For the text-containing cell, return its midpoint in (x, y) coordinate format. 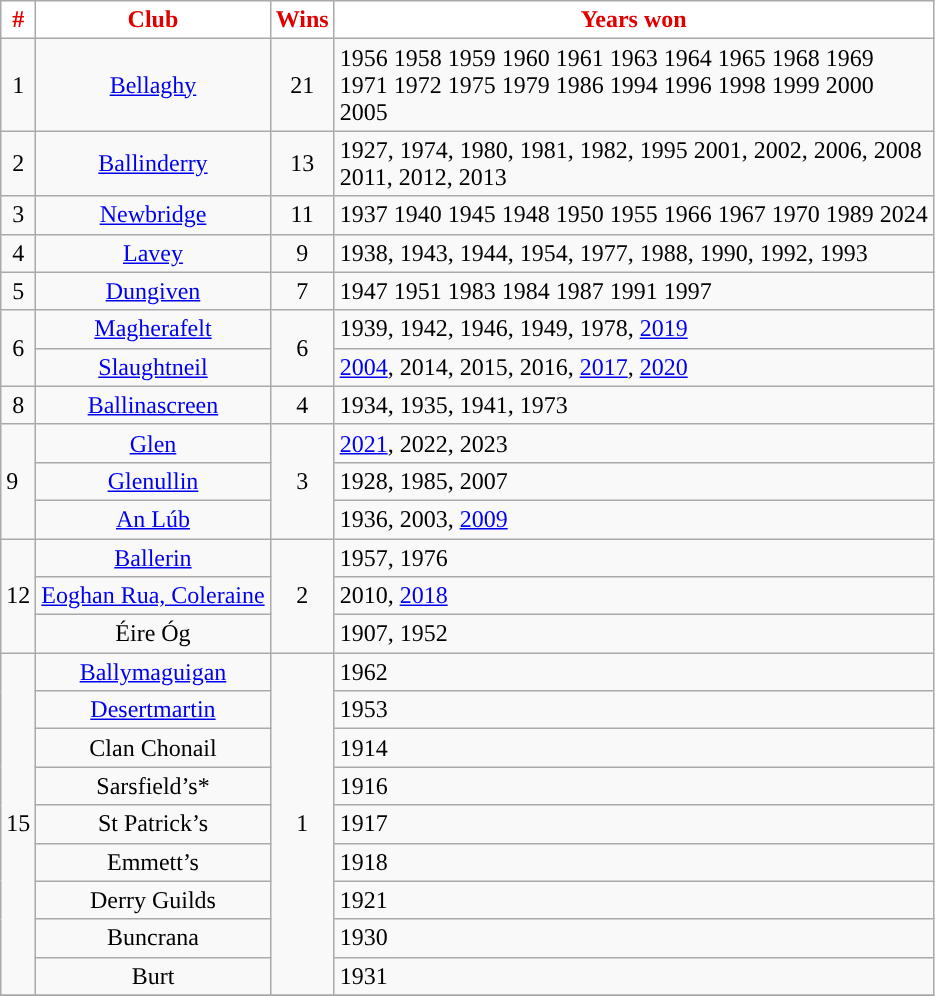
Ballinderry (153, 164)
2004, 2014, 2015, 2016, 2017, 2020 (634, 367)
Buncrana (153, 938)
2021, 2022, 2023 (634, 443)
1914 (634, 748)
Desertmartin (153, 710)
Glen (153, 443)
1953 (634, 710)
Ballymaguigan (153, 672)
1928, 1985, 2007 (634, 481)
1957, 1976 (634, 557)
1930 (634, 938)
Years won (634, 20)
# (18, 20)
1917 (634, 824)
1938, 1943, 1944, 1954, 1977, 1988, 1990, 1992, 1993 (634, 253)
13 (302, 164)
Lavey (153, 253)
Club (153, 20)
21 (302, 85)
1918 (634, 862)
St Patrick’s (153, 824)
Sarsfield’s* (153, 786)
Ballerin (153, 557)
1956 1958 1959 1960 1961 1963 1964 1965 1968 19691971 1972 1975 1979 1986 1994 1996 1998 1999 20002005 (634, 85)
1927, 1974, 1980, 1981, 1982, 1995 2001, 2002, 2006, 20082011, 2012, 2013 (634, 164)
7 (302, 291)
1916 (634, 786)
1937 1940 1945 1948 1950 1955 1966 1967 1970 1989 2024 (634, 215)
An Lúb (153, 519)
8 (18, 405)
Dungiven (153, 291)
11 (302, 215)
Derry Guilds (153, 900)
12 (18, 595)
Clan Chonail (153, 748)
1947 1951 1983 1984 1987 1991 1997 (634, 291)
1921 (634, 900)
1962 (634, 672)
Wins (302, 20)
1907, 1952 (634, 634)
Eoghan Rua, Coleraine (153, 596)
Emmett’s (153, 862)
Éire Óg (153, 634)
Newbridge (153, 215)
Magherafelt (153, 329)
5 (18, 291)
15 (18, 824)
Ballinascreen (153, 405)
Slaughtneil (153, 367)
Bellaghy (153, 85)
1934, 1935, 1941, 1973 (634, 405)
2010, 2018 (634, 596)
1936, 2003, 2009 (634, 519)
1939, 1942, 1946, 1949, 1978, 2019 (634, 329)
1931 (634, 976)
Burt (153, 976)
Glenullin (153, 481)
